Detect which cell encompasses the target text, then output its [X, Y] center coordinate. 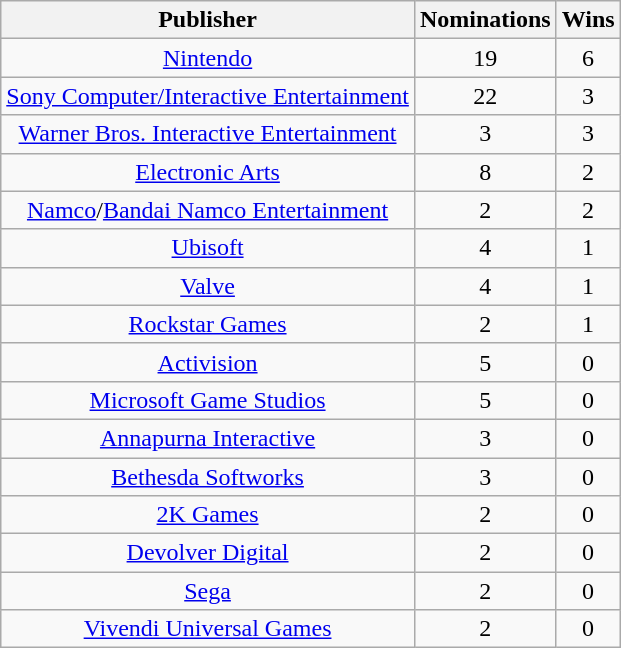
Bethesda Softworks [208, 477]
Valve [208, 286]
Ubisoft [208, 248]
Vivendi Universal Games [208, 629]
Rockstar Games [208, 324]
Nominations [485, 20]
Nintendo [208, 58]
Sony Computer/Interactive Entertainment [208, 96]
Activision [208, 362]
Publisher [208, 20]
Microsoft Game Studios [208, 400]
Devolver Digital [208, 553]
8 [485, 172]
Wins [588, 20]
Annapurna Interactive [208, 438]
19 [485, 58]
6 [588, 58]
Electronic Arts [208, 172]
Warner Bros. Interactive Entertainment [208, 134]
2K Games [208, 515]
22 [485, 96]
Sega [208, 591]
Namco/Bandai Namco Entertainment [208, 210]
